Output the (x, y) coordinate of the center of the cell containing the given text.  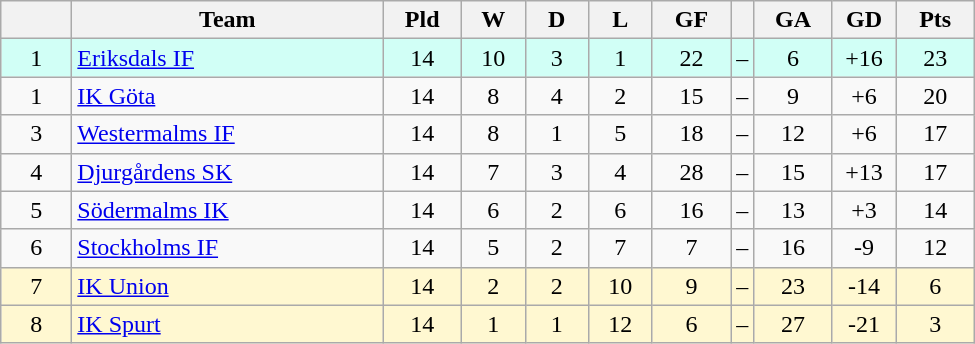
GD (864, 20)
18 (692, 134)
Djurgårdens SK (228, 172)
W (493, 20)
Stockholms IF (228, 248)
Pld (422, 20)
Eriksdals IF (228, 58)
Södermalms IK (228, 210)
-9 (864, 248)
IK Union (228, 286)
20 (936, 96)
GF (692, 20)
D (557, 20)
+3 (864, 210)
GA (794, 20)
IK Göta (228, 96)
L (621, 20)
27 (794, 324)
+13 (864, 172)
22 (692, 58)
13 (794, 210)
Pts (936, 20)
Westermalms IF (228, 134)
+16 (864, 58)
IK Spurt (228, 324)
-21 (864, 324)
-14 (864, 286)
Team (228, 20)
28 (692, 172)
